Capture the cell that displays the provided text and extract its [x, y] central coordinate. 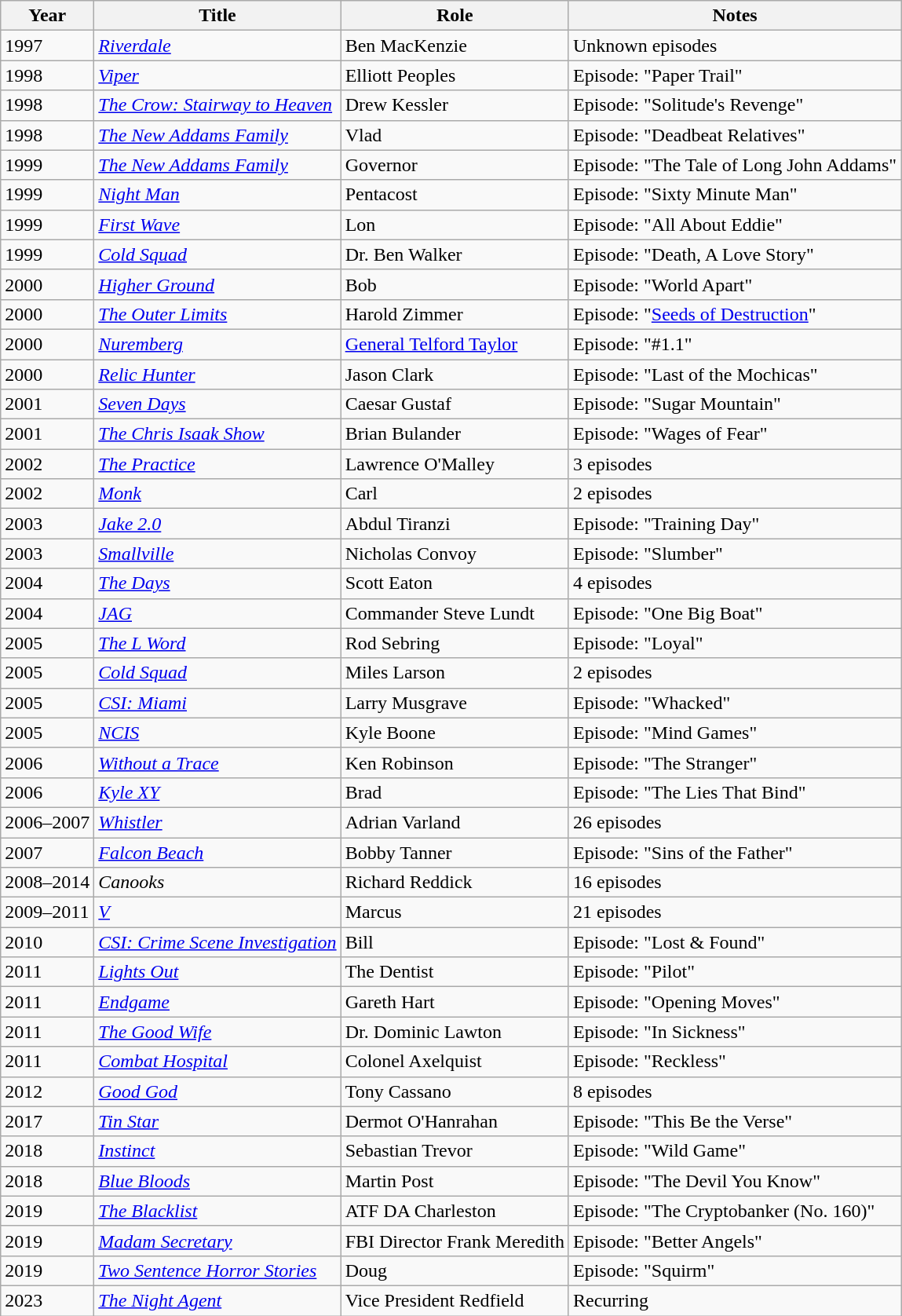
The Outer Limits [217, 314]
Elliott Peoples [455, 75]
ATF DA Charleston [455, 1211]
Episode: "Better Angels" [735, 1241]
Episode: "Sixty Minute Man" [735, 195]
Episode: "All About Eddie" [735, 225]
Ken Robinson [455, 762]
Brad [455, 792]
Blue Bloods [217, 1181]
2012 [47, 1091]
Riverdale [217, 46]
Lawrence O'Malley [455, 464]
Episode: "Whacked" [735, 703]
Bobby Tanner [455, 852]
Seven Days [217, 404]
Episode: "Deadbeat Relatives" [735, 135]
Carl [455, 494]
The Night Agent [217, 1300]
Episode: "The Tale of Long John Addams" [735, 165]
Nuremberg [217, 344]
Nicholas Convoy [455, 554]
Endgame [217, 1002]
Dr. Ben Walker [455, 254]
Episode: "Training Day" [735, 524]
2007 [47, 852]
Drew Kessler [455, 105]
Pentacost [455, 195]
The Practice [217, 464]
Smallville [217, 554]
NCIS [217, 733]
Higher Ground [217, 284]
The L Word [217, 643]
4 episodes [735, 583]
Dermot O'Hanrahan [455, 1121]
Madam Secretary [217, 1241]
2017 [47, 1121]
Marcus [455, 912]
Rod Sebring [455, 643]
8 episodes [735, 1091]
Miles Larson [455, 673]
V [217, 912]
Sebastian Trevor [455, 1151]
3 episodes [735, 464]
Doug [455, 1270]
Lon [455, 225]
Night Man [217, 195]
Episode: "Wages of Fear" [735, 434]
The Crow: Stairway to Heaven [217, 105]
Episode: "Mind Games" [735, 733]
2023 [47, 1300]
Caesar Gustaf [455, 404]
Monk [217, 494]
Episode: "This Be the Verse" [735, 1121]
Combat Hospital [217, 1062]
Episode: "Death, A Love Story" [735, 254]
Jake 2.0 [217, 524]
16 episodes [735, 883]
Episode: "One Big Boat" [735, 613]
CSI: Crime Scene Investigation [217, 942]
Two Sentence Horror Stories [217, 1270]
Episode: "The Cryptobanker (No. 160)" [735, 1211]
The Blacklist [217, 1211]
Episode: "Sins of the Father" [735, 852]
Episode: "Pilot" [735, 972]
Canooks [217, 883]
Tin Star [217, 1121]
General Telford Taylor [455, 344]
Scott Eaton [455, 583]
Lights Out [217, 972]
2009–2011 [47, 912]
Kyle XY [217, 792]
First Wave [217, 225]
Episode: "Sugar Mountain" [735, 404]
Recurring [735, 1300]
26 episodes [735, 822]
Episode: "Seeds of Destruction" [735, 314]
2006–2007 [47, 822]
Instinct [217, 1151]
Episode: "In Sickness" [735, 1032]
Episode: "The Lies That Bind" [735, 792]
Year [47, 16]
Commander Steve Lundt [455, 613]
Viper [217, 75]
JAG [217, 613]
Episode: "The Stranger" [735, 762]
Falcon Beach [217, 852]
Episode: "Solitude's Revenge" [735, 105]
Episode: "The Devil You Know" [735, 1181]
Good God [217, 1091]
2010 [47, 942]
1997 [47, 46]
Episode: "Slumber" [735, 554]
Ben MacKenzie [455, 46]
Richard Reddick [455, 883]
FBI Director Frank Meredith [455, 1241]
Vice President Redfield [455, 1300]
Episode: "#1.1" [735, 344]
Gareth Hart [455, 1002]
Vlad [455, 135]
21 episodes [735, 912]
Bob [455, 284]
Role [455, 16]
Episode: "Lost & Found" [735, 942]
Colonel Axelquist [455, 1062]
Episode: "Paper Trail" [735, 75]
The Dentist [455, 972]
Whistler [217, 822]
Episode: "Squirm" [735, 1270]
Episode: "Last of the Mochicas" [735, 375]
Dr. Dominic Lawton [455, 1032]
Jason Clark [455, 375]
2008–2014 [47, 883]
Brian Bulander [455, 434]
Notes [735, 16]
Larry Musgrave [455, 703]
Title [217, 16]
Abdul Tiranzi [455, 524]
Episode: "Reckless" [735, 1062]
CSI: Miami [217, 703]
Martin Post [455, 1181]
Episode: "World Apart" [735, 284]
The Days [217, 583]
The Chris Isaak Show [217, 434]
Episode: "Wild Game" [735, 1151]
Episode: "Loyal" [735, 643]
Tony Cassano [455, 1091]
Without a Trace [217, 762]
Governor [455, 165]
Episode: "Opening Moves" [735, 1002]
Harold Zimmer [455, 314]
Kyle Boone [455, 733]
Bill [455, 942]
Relic Hunter [217, 375]
Adrian Varland [455, 822]
Unknown episodes [735, 46]
The Good Wife [217, 1032]
